Return (X, Y) of the center of cell containing provided text 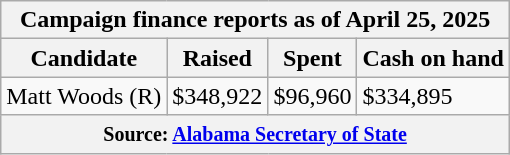
Campaign finance reports as of April 25, 2025 (256, 20)
$96,960 (312, 96)
Source: Alabama Secretary of State (256, 134)
$334,895 (433, 96)
Matt Woods (R) (84, 96)
$348,922 (218, 96)
Raised (218, 58)
Spent (312, 58)
Candidate (84, 58)
Cash on hand (433, 58)
